Extract the [x, y] coordinate from the center of the cell holding the provided text.  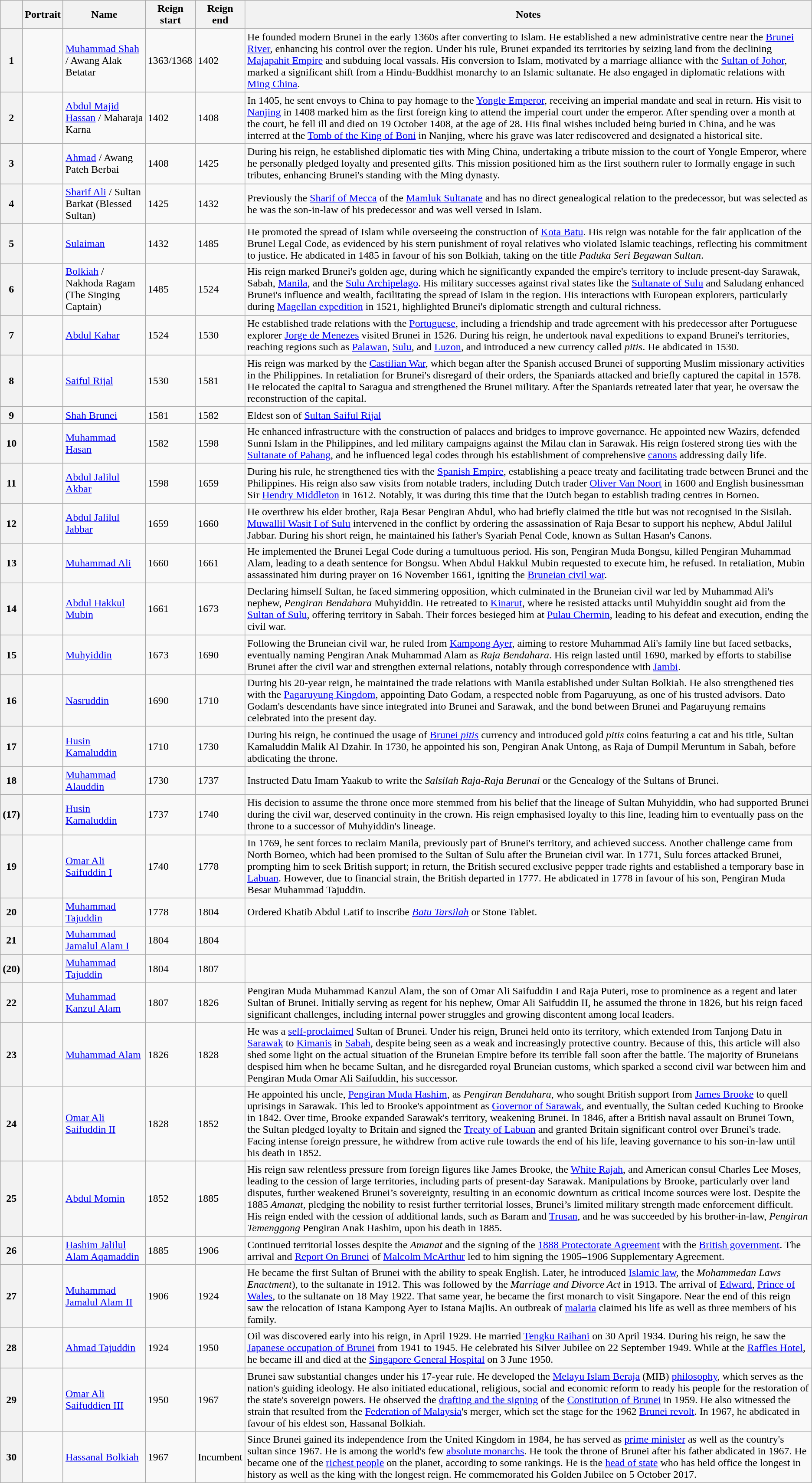
Sharif Ali / Sultan Barkat (Blessed Sultan) [104, 204]
Muhammad Jamalul Alam I [104, 940]
Nasruddin [104, 700]
(17) [11, 815]
30 [11, 1457]
Abdul Hakkul Mubin [104, 609]
Omar Ali Saifuddin I [104, 866]
27 [11, 1296]
Muhammad Kanzul Alam [104, 1003]
2 [11, 118]
19 [11, 866]
Hassanal Bolkiah [104, 1457]
14 [11, 609]
Omar Ali Saifuddien III [104, 1400]
18 [11, 780]
Reign end [220, 15]
1363/1368 [170, 60]
Portrait [43, 15]
Muhammad Alauddin [104, 780]
Abdul Majid Hassan / Maharaja Karna [104, 118]
Instructed Datu Imam Yaakub to write the Salsilah Raja-Raja Berunai or the Genealogy of the Sultans of Brunei. [528, 780]
20 [11, 912]
Muhammad Hasan [104, 443]
9 [11, 415]
28 [11, 1348]
Muhammad Jamalul Alam II [104, 1296]
Abdul Kahar [104, 335]
Bolkiah / Nakhoda Ragam (The Singing Captain) [104, 289]
Abdul Momin [104, 1199]
17 [11, 746]
Notes [528, 15]
26 [11, 1250]
10 [11, 443]
15 [11, 655]
Muhammad Ali [104, 563]
Shah Brunei [104, 415]
Omar Ali Saifuddin II [104, 1123]
13 [11, 563]
7 [11, 335]
11 [11, 483]
Name [104, 15]
Reign start [170, 15]
1 [11, 60]
Muhyiddin [104, 655]
22 [11, 1003]
6 [11, 289]
23 [11, 1054]
Hashim Jalilul Alam Aqamaddin [104, 1250]
29 [11, 1400]
25 [11, 1199]
Muhammad Alam [104, 1054]
16 [11, 700]
Muhammad Shah / Awang Alak Betatar [104, 60]
5 [11, 243]
12 [11, 523]
3 [11, 164]
Saiful Rijal [104, 381]
Ordered Khatib Abdul Latif to inscribe Batu Tarsilah or Stone Tablet. [528, 912]
Incumbent [220, 1457]
Ahmad / Awang Pateh Berbai [104, 164]
Ahmad Tajuddin [104, 1348]
8 [11, 381]
4 [11, 204]
Abdul Jalilul Jabbar [104, 523]
Eldest son of Sultan Saiful Rijal [528, 415]
24 [11, 1123]
Abdul Jalilul Akbar [104, 483]
Sulaiman [104, 243]
(20) [11, 969]
21 [11, 940]
